Provide the [x, y] coordinate of the cell's center where the given text is located.  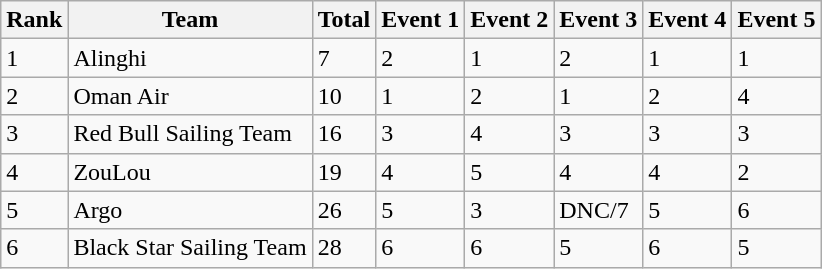
Event 1 [420, 20]
Argo [190, 210]
Team [190, 20]
16 [344, 134]
Rank [34, 20]
Oman Air [190, 96]
Event 3 [598, 20]
Event 2 [510, 20]
7 [344, 58]
ZouLou [190, 172]
26 [344, 210]
Red Bull Sailing Team [190, 134]
19 [344, 172]
DNC/7 [598, 210]
10 [344, 96]
Total [344, 20]
Event 4 [688, 20]
Alinghi [190, 58]
28 [344, 248]
Event 5 [776, 20]
Black Star Sailing Team [190, 248]
